Scan for the cell matching the given text and deliver its [X, Y] coordinate at center. 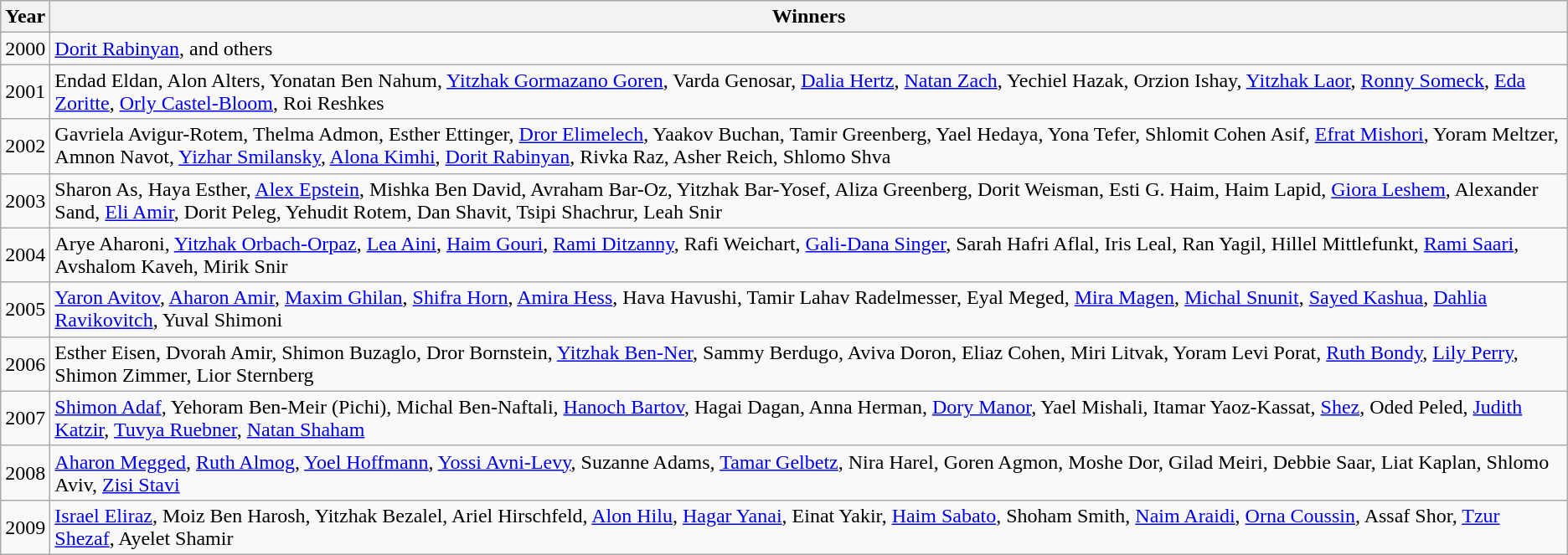
2006 [25, 363]
2000 [25, 49]
Winners [809, 17]
2007 [25, 419]
Dorit Rabinyan, and others [809, 49]
2009 [25, 527]
2002 [25, 146]
2005 [25, 310]
2003 [25, 201]
Year [25, 17]
2004 [25, 254]
2001 [25, 92]
2008 [25, 472]
